Search for the cell housing the specified text and yield its (X, Y) center coordinate. 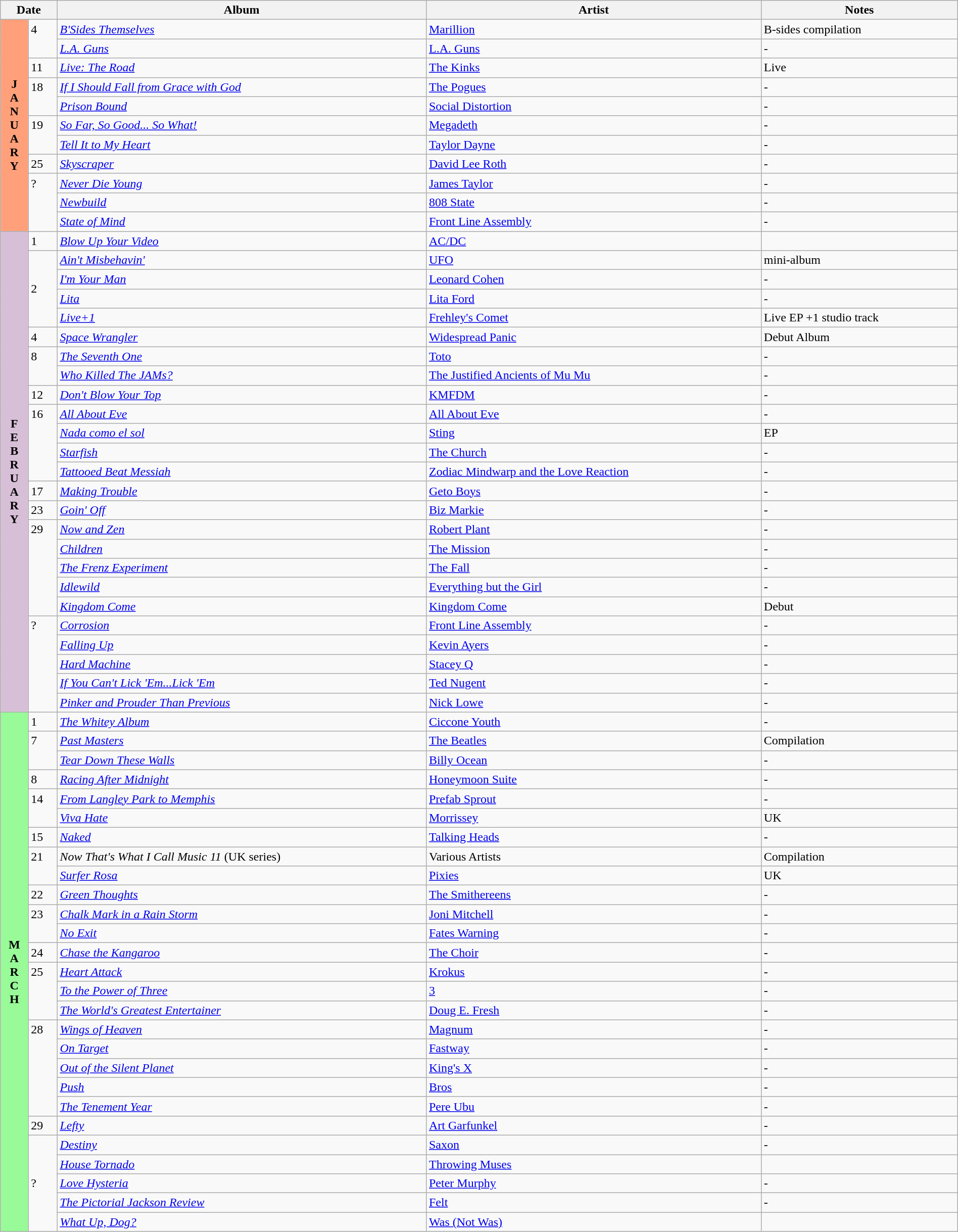
The Justified Ancients of Mu Mu (593, 375)
Taylor Dayne (593, 145)
Destiny (242, 1145)
Live (859, 68)
Live: The Road (242, 68)
Out of the Silent Planet (242, 1068)
Space Wrangler (242, 337)
The Beatles (593, 741)
7 (42, 750)
The Fall (593, 568)
Artist (593, 10)
12 (42, 395)
Krokus (593, 972)
Idlewild (242, 587)
19 (42, 135)
Racing After Midnight (242, 779)
Peter Murphy (593, 1183)
Chase the Kangaroo (242, 953)
Pinker and Prouder Than Previous (242, 702)
Goin' Off (242, 510)
David Lee Roth (593, 164)
Ciccone Youth (593, 722)
FEBRUARY (14, 472)
17 (42, 491)
Live+1 (242, 318)
I'm Your Man (242, 279)
House Tornado (242, 1164)
Various Artists (593, 857)
Nada como el sol (242, 433)
11 (42, 68)
Stacey Q (593, 664)
B'Sides Themselves (242, 29)
Magnum (593, 1029)
To the Power of Three (242, 991)
Tear Down These Walls (242, 760)
Making Trouble (242, 491)
Now and Zen (242, 529)
Starfish (242, 452)
mini-album (859, 260)
Children (242, 548)
Honeymoon Suite (593, 779)
From Langley Park to Memphis (242, 798)
Throwing Muses (593, 1164)
Doug E. Fresh (593, 1010)
State of Mind (242, 221)
Tell It to My Heart (242, 145)
So Far, So Good... So What! (242, 125)
16 (42, 443)
The Pogues (593, 87)
Debut Album (859, 337)
Social Distortion (593, 106)
On Target (242, 1049)
Bros (593, 1087)
The Whitey Album (242, 722)
Love Hysteria (242, 1183)
James Taylor (593, 183)
The Choir (593, 953)
Chalk Mark in a Rain Storm (242, 914)
Saxon (593, 1145)
Ted Nugent (593, 683)
Felt (593, 1203)
Billy Ocean (593, 760)
Green Thoughts (242, 895)
Leonard Cohen (593, 279)
Sting (593, 433)
2 (42, 289)
The Frenz Experiment (242, 568)
Notes (859, 10)
The World's Greatest Entertainer (242, 1010)
Corrosion (242, 626)
Lefty (242, 1125)
Pixies (593, 876)
Heart Attack (242, 972)
Nick Lowe (593, 702)
What Up, Dog? (242, 1222)
Morrissey (593, 818)
Past Masters (242, 741)
The Mission (593, 548)
Don't Blow Your Top (242, 395)
Date (29, 10)
Ain't Misbehavin' (242, 260)
Falling Up (242, 645)
Live EP +1 studio track (859, 318)
Pere Ubu (593, 1106)
Push (242, 1087)
Lita Ford (593, 299)
Robert Plant (593, 529)
Naked (242, 837)
Tattooed Beat Messiah (242, 471)
Blow Up Your Video (242, 241)
The Kinks (593, 68)
Wings of Heaven (242, 1029)
Talking Heads (593, 837)
28 (42, 1068)
18 (42, 97)
The Smithereens (593, 895)
22 (42, 895)
MARCH (14, 972)
If I Should Fall from Grace with God (242, 87)
Now That's What I Call Music 11 (UK series) (242, 857)
21 (42, 866)
Fastway (593, 1049)
The Tenement Year (242, 1106)
15 (42, 837)
Biz Markie (593, 510)
Prefab Sprout (593, 798)
If You Can't Lick 'Em...Lick 'Em (242, 683)
Geto Boys (593, 491)
Frehley's Comet (593, 318)
Viva Hate (242, 818)
B-sides compilation (859, 29)
Widespread Panic (593, 337)
KMFDM (593, 395)
Toto (593, 356)
Hard Machine (242, 664)
The Seventh One (242, 356)
Fates Warning (593, 933)
No Exit (242, 933)
EP (859, 433)
King's X (593, 1068)
14 (42, 808)
808 State (593, 202)
Marillion (593, 29)
Surfer Rosa (242, 876)
Megadeth (593, 125)
Never Die Young (242, 183)
Debut (859, 606)
The Pictorial Jackson Review (242, 1203)
Skyscraper (242, 164)
Newbuild (242, 202)
JANUARY (14, 125)
The Church (593, 452)
Was (Not Was) (593, 1222)
AC/DC (593, 241)
Album (242, 10)
Art Garfunkel (593, 1125)
Everything but the Girl (593, 587)
Lita (242, 299)
24 (42, 953)
3 (593, 991)
Who Killed The JAMs? (242, 375)
Prison Bound (242, 106)
UFO (593, 260)
Kevin Ayers (593, 645)
Zodiac Mindwarp and the Love Reaction (593, 471)
Joni Mitchell (593, 914)
